Locate the cell with the specified text and output its (X, Y) center coordinate. 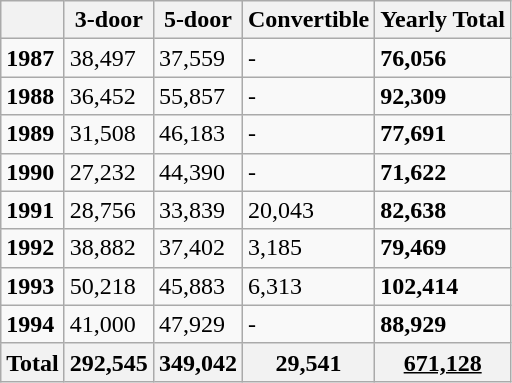
6,313 (308, 286)
79,469 (443, 248)
77,691 (443, 134)
50,218 (108, 286)
46,183 (198, 134)
1991 (33, 210)
1994 (33, 324)
36,452 (108, 96)
Total (33, 362)
33,839 (198, 210)
349,042 (198, 362)
20,043 (308, 210)
92,309 (443, 96)
82,638 (443, 210)
1988 (33, 96)
47,929 (198, 324)
31,508 (108, 134)
45,883 (198, 286)
671,128 (443, 362)
Convertible (308, 20)
1987 (33, 58)
55,857 (198, 96)
102,414 (443, 286)
38,497 (108, 58)
44,390 (198, 172)
5-door (198, 20)
Yearly Total (443, 20)
1993 (33, 286)
88,929 (443, 324)
37,559 (198, 58)
41,000 (108, 324)
292,545 (108, 362)
27,232 (108, 172)
1992 (33, 248)
3,185 (308, 248)
38,882 (108, 248)
76,056 (443, 58)
3-door (108, 20)
1989 (33, 134)
1990 (33, 172)
28,756 (108, 210)
71,622 (443, 172)
37,402 (198, 248)
29,541 (308, 362)
